Detect which cell encompasses the target text, then output its (X, Y) center coordinate. 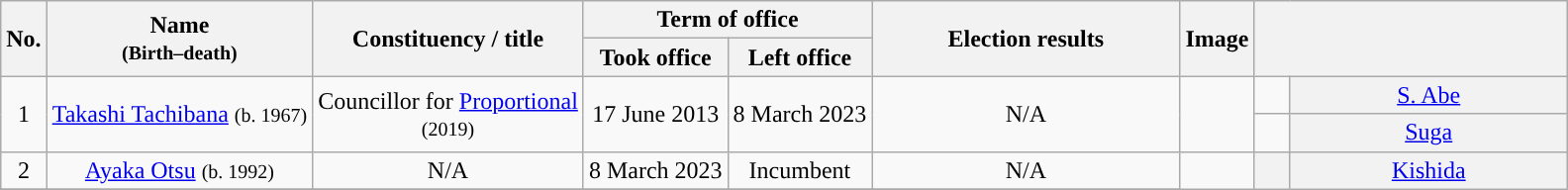
Takashi Tachibana (b. 1967) (179, 114)
Incumbent (800, 170)
2 (24, 170)
S. Abe (1428, 95)
Ayaka Otsu (b. 1992) (179, 170)
Councillor for Proportional(2019) (448, 114)
Suga (1428, 133)
Image (1218, 39)
Term of office (727, 20)
Left office (800, 57)
No. (24, 39)
Name(Birth–death) (179, 39)
Took office (655, 57)
Constituency / title (448, 39)
1 (24, 114)
Election results (1026, 39)
Kishida (1428, 170)
17 June 2013 (655, 114)
